Pinpoint the cell where the given text exists, returning its [x, y] midpoint coordinate. 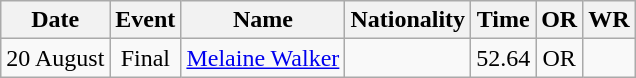
Melaine Walker [263, 58]
Final [146, 58]
Event [146, 20]
52.64 [504, 58]
Time [504, 20]
Name [263, 20]
Nationality [408, 20]
WR [609, 20]
Date [56, 20]
20 August [56, 58]
